Identify which cell holds the provided text, then report its (x, y) central coordinate. 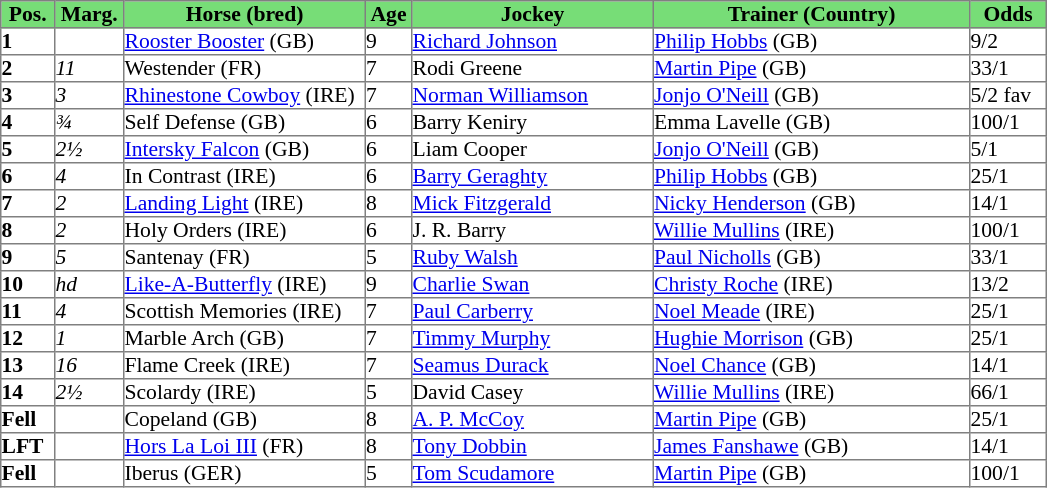
Tom Scudamore (533, 474)
Intersky Falcon (GB) (245, 150)
Norman Williamson (533, 96)
Like-A-Butterfly (IRE) (245, 284)
Santenay (FR) (245, 258)
13 (28, 366)
Jockey (533, 14)
Christy Roche (IRE) (811, 284)
5/2 fav (1008, 96)
A. P. McCoy (533, 420)
Barry Keniry (533, 122)
Scolardy (IRE) (245, 392)
Paul Nicholls (GB) (811, 258)
Age (388, 14)
Westender (FR) (245, 68)
Landing Light (IRE) (245, 204)
Odds (1008, 14)
Iberus (GER) (245, 474)
Pos. (28, 14)
Ruby Walsh (533, 258)
Paul Carberry (533, 312)
Self Defense (GB) (245, 122)
Noel Meade (IRE) (811, 312)
Hughie Morrison (GB) (811, 338)
Tony Dobbin (533, 446)
David Casey (533, 392)
Barry Geraghty (533, 176)
Timmy Murphy (533, 338)
Liam Cooper (533, 150)
In Contrast (IRE) (245, 176)
Copeland (GB) (245, 420)
Marble Arch (GB) (245, 338)
Rooster Booster (GB) (245, 42)
Trainer (Country) (811, 14)
Emma Lavelle (GB) (811, 122)
J. R. Barry (533, 230)
Rodi Greene (533, 68)
Scottish Memories (IRE) (245, 312)
hd (90, 284)
5/1 (1008, 150)
Marg. (90, 14)
10 (28, 284)
Hors La Loi III (FR) (245, 446)
LFT (28, 446)
Charlie Swan (533, 284)
66/1 (1008, 392)
James Fanshawe (GB) (811, 446)
Seamus Durack (533, 366)
Horse (bred) (245, 14)
13/2 (1008, 284)
Mick Fitzgerald (533, 204)
14 (28, 392)
Noel Chance (GB) (811, 366)
¾ (90, 122)
16 (90, 366)
Nicky Henderson (GB) (811, 204)
12 (28, 338)
Richard Johnson (533, 42)
9/2 (1008, 42)
Holy Orders (IRE) (245, 230)
Rhinestone Cowboy (IRE) (245, 96)
Flame Creek (IRE) (245, 366)
